Output the [x, y] coordinate of the center of the cell containing the given text.  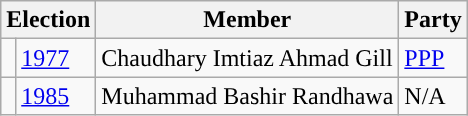
N/A [433, 96]
Muhammad Bashir Randhawa [248, 96]
Member [248, 20]
PPP [433, 58]
1985 [56, 96]
Election [48, 20]
Party [433, 20]
Chaudhary Imtiaz Ahmad Gill [248, 58]
1977 [56, 58]
